Output the [x, y] coordinate of the center of the cell containing the given text.  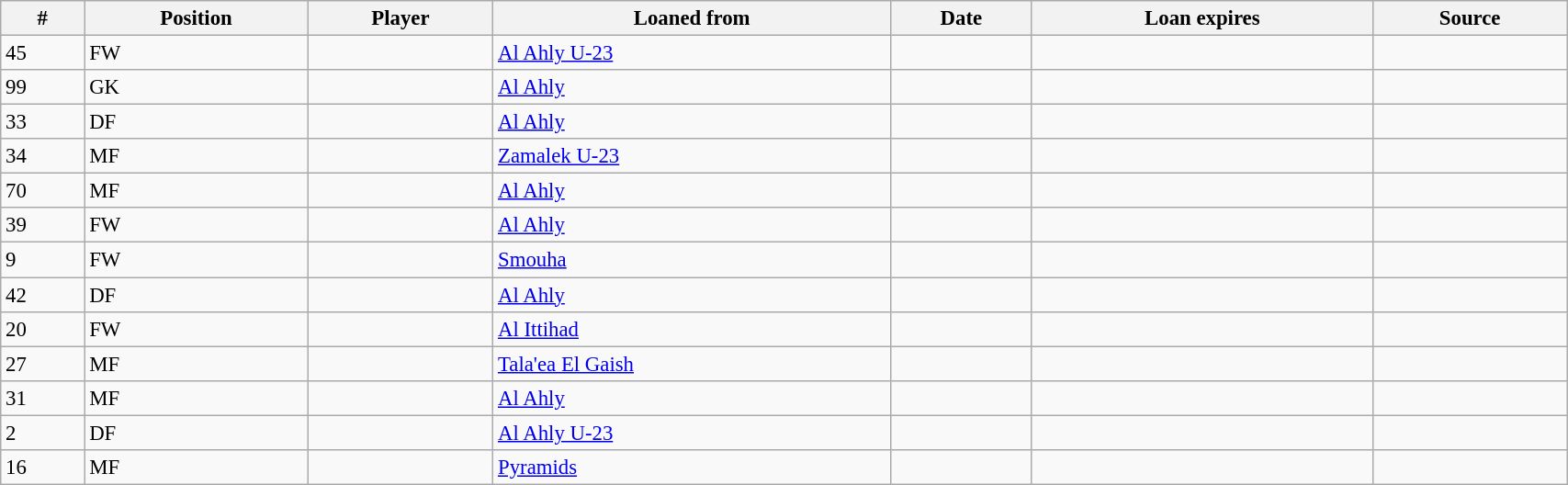
GK [197, 87]
Al Ittihad [693, 329]
34 [42, 156]
70 [42, 191]
20 [42, 329]
2 [42, 433]
33 [42, 122]
42 [42, 295]
Source [1470, 18]
39 [42, 225]
Zamalek U-23 [693, 156]
Loan expires [1202, 18]
Tala'ea El Gaish [693, 364]
Position [197, 18]
Smouha [693, 260]
Player [400, 18]
# [42, 18]
Pyramids [693, 468]
99 [42, 87]
27 [42, 364]
16 [42, 468]
31 [42, 398]
9 [42, 260]
Loaned from [693, 18]
45 [42, 53]
Date [961, 18]
